Output the (X, Y) coordinate of the center of the cell containing the given text.  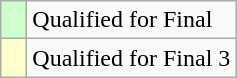
Qualified for Final (132, 20)
Qualified for Final 3 (132, 58)
